Find where the given text appears and provide that cell's center as (x, y) coordinate. 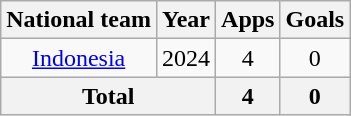
2024 (186, 58)
Year (186, 20)
Indonesia (79, 58)
Goals (315, 20)
Apps (248, 20)
Total (108, 96)
National team (79, 20)
